Output the (X, Y) coordinate of the center of the cell containing the given text.  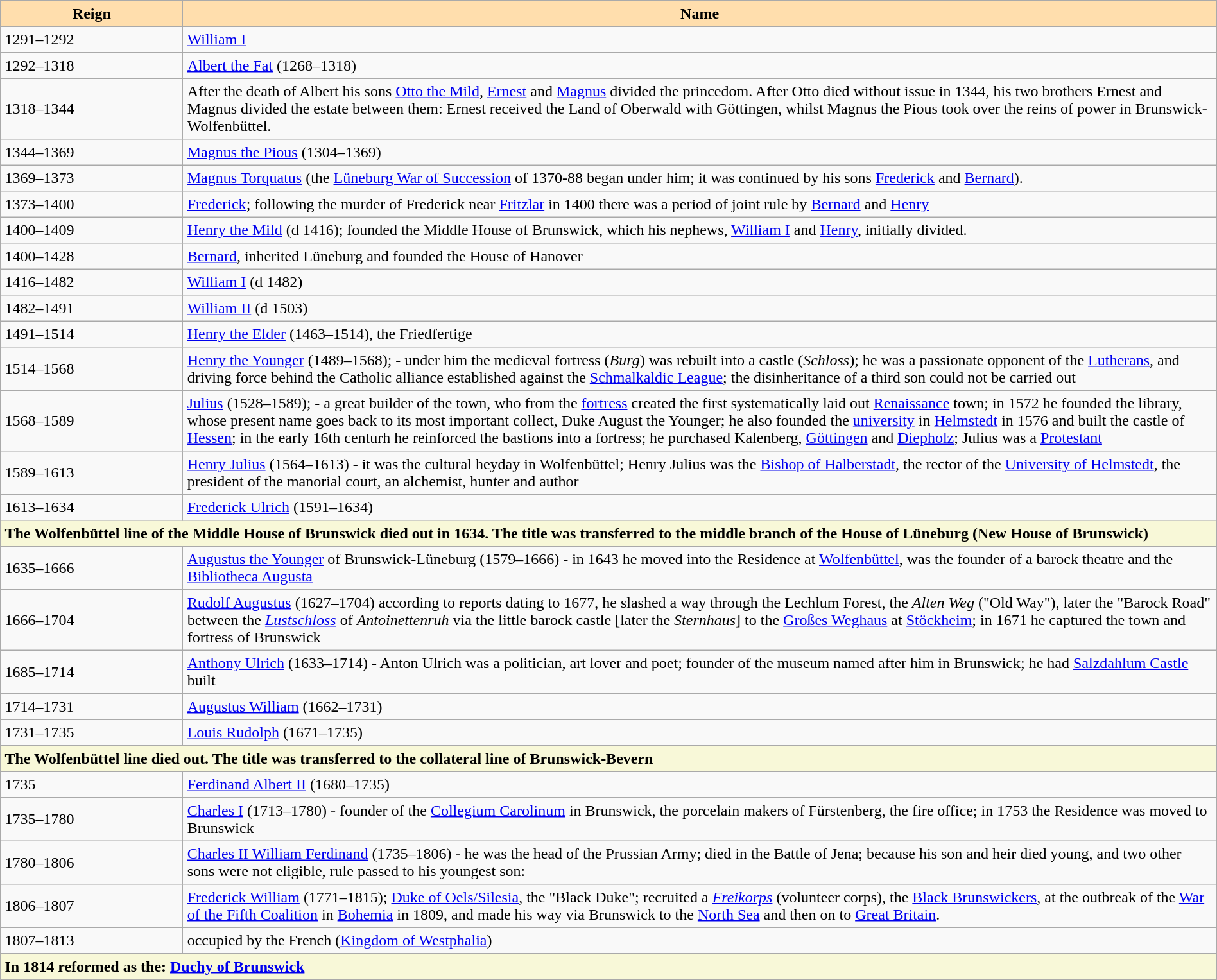
1806–1807 (92, 906)
1514–1568 (92, 369)
Henry the Mild (d 1416); founded the Middle House of Brunswick, which his nephews, William I and Henry, initially divided. (700, 230)
1589–1613 (92, 473)
1291–1292 (92, 39)
1807–1813 (92, 940)
1568–1589 (92, 420)
Frederick Ulrich (1591–1634) (700, 507)
William I (700, 39)
occupied by the French (Kingdom of Westphalia) (700, 940)
1344–1369 (92, 152)
1685–1714 (92, 672)
1635–1666 (92, 568)
1735 (92, 784)
1400–1409 (92, 230)
1491–1514 (92, 334)
Reign (92, 13)
William II (d 1503) (700, 308)
1373–1400 (92, 204)
Ferdinand Albert II (1680–1735) (700, 784)
1416–1482 (92, 282)
1400–1428 (92, 256)
Magnus the Pious (1304–1369) (700, 152)
1369–1373 (92, 178)
Augustus William (1662–1731) (700, 707)
1714–1731 (92, 707)
1482–1491 (92, 308)
Frederick; following the murder of Frederick near Fritzlar in 1400 there was a period of joint rule by Bernard and Henry (700, 204)
In 1814 reformed as the: Duchy of Brunswick (608, 967)
The Wolfenbüttel line died out. The title was transferred to the collateral line of Brunswick-Bevern (608, 759)
1613–1634 (92, 507)
Louis Rudolph (1671–1735) (700, 732)
1735–1780 (92, 820)
1318–1344 (92, 108)
1780–1806 (92, 863)
Albert the Fat (1268–1318) (700, 65)
1666–1704 (92, 620)
Name (700, 13)
Magnus Torquatus (the Lüneburg War of Succession of 1370-88 began under him; it was continued by his sons Frederick and Bernard). (700, 178)
1731–1735 (92, 732)
1292–1318 (92, 65)
Henry the Elder (1463–1514), the Friedfertige (700, 334)
William I (d 1482) (700, 282)
Bernard, inherited Lüneburg and founded the House of Hanover (700, 256)
